Provide the [X, Y] coordinate of the cell's center where the given text is located.  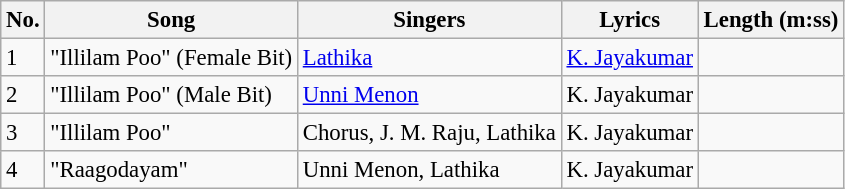
Singers [429, 20]
Unni Menon [429, 95]
Chorus, J. M. Raju, Lathika [429, 133]
Length (m:ss) [770, 20]
Lyrics [630, 20]
Song [172, 20]
Lathika [429, 58]
Unni Menon, Lathika [429, 170]
1 [23, 58]
"Illilam Poo" (Female Bit) [172, 58]
"Illilam Poo" (Male Bit) [172, 95]
4 [23, 170]
No. [23, 20]
2 [23, 95]
"Raagodayam" [172, 170]
"Illilam Poo" [172, 133]
3 [23, 133]
